Return (X, Y) of the center of cell containing provided text 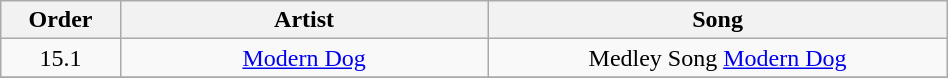
Song (718, 20)
Order (61, 20)
Modern Dog (304, 58)
Artist (304, 20)
Medley Song Modern Dog (718, 58)
15.1 (61, 58)
